From the cell containing the given text, extract its center point as [X, Y] coordinate. 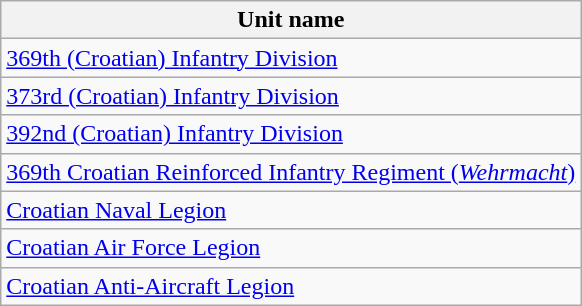
392nd (Croatian) Infantry Division [291, 134]
Croatian Anti-Aircraft Legion [291, 286]
369th Croatian Reinforced Infantry Regiment (Wehrmacht) [291, 172]
373rd (Croatian) Infantry Division [291, 96]
Croatian Naval Legion [291, 210]
369th (Croatian) Infantry Division [291, 58]
Croatian Air Force Legion [291, 248]
Unit name [291, 20]
